Output the [x, y] coordinate of the center of the cell containing the given text.  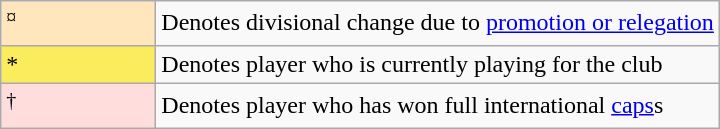
Denotes player who has won full international capss [438, 106]
* [78, 64]
† [78, 106]
¤ [78, 24]
Denotes player who is currently playing for the club [438, 64]
Denotes divisional change due to promotion or relegation [438, 24]
